Identify which cell holds the provided text, then report its [X, Y] central coordinate. 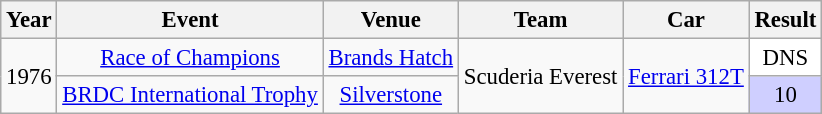
Ferrari 312T [686, 76]
Silverstone [390, 95]
DNS [786, 58]
Race of Champions [190, 58]
Venue [390, 20]
Scuderia Everest [540, 76]
Brands Hatch [390, 58]
BRDC International Trophy [190, 95]
Team [540, 20]
1976 [29, 76]
10 [786, 95]
Car [686, 20]
Event [190, 20]
Year [29, 20]
Result [786, 20]
